Identify which cell holds the provided text, then report its [X, Y] central coordinate. 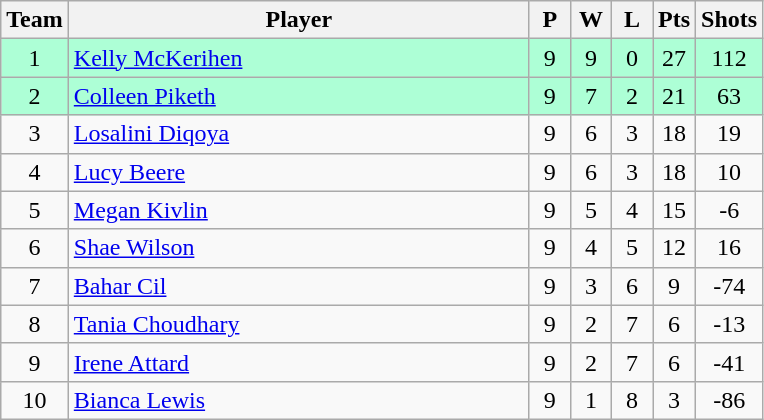
Pts [674, 20]
Megan Kivlin [298, 210]
Shots [730, 20]
Shae Wilson [298, 248]
Player [298, 20]
21 [674, 96]
-74 [730, 286]
Tania Choudhary [298, 324]
0 [632, 58]
19 [730, 134]
-13 [730, 324]
W [590, 20]
-86 [730, 400]
-41 [730, 362]
16 [730, 248]
L [632, 20]
12 [674, 248]
Kelly McKerihen [298, 58]
112 [730, 58]
Bahar Cil [298, 286]
15 [674, 210]
-6 [730, 210]
27 [674, 58]
Colleen Piketh [298, 96]
Bianca Lewis [298, 400]
Lucy Beere [298, 172]
63 [730, 96]
Team [35, 20]
Losalini Diqoya [298, 134]
Irene Attard [298, 362]
P [550, 20]
